Return [x, y] of the center of cell containing provided text 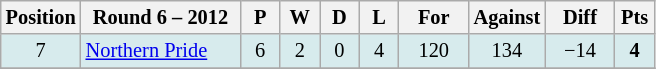
L [379, 17]
D [340, 17]
Round 6 – 2012 [161, 17]
134 [508, 51]
Northern Pride [161, 51]
6 [260, 51]
Diff [580, 17]
Pts [635, 17]
P [260, 17]
For [434, 17]
W [300, 17]
7 [41, 51]
Against [508, 17]
0 [340, 51]
2 [300, 51]
120 [434, 51]
Position [41, 17]
−14 [580, 51]
